Extract the [x, y] coordinate from the center of the cell holding the provided text.  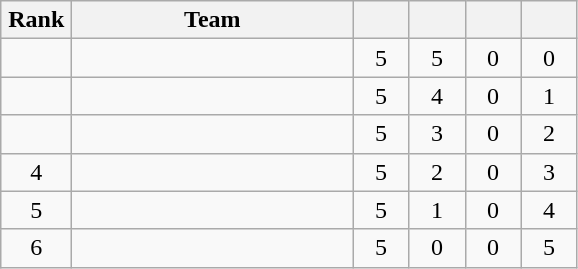
6 [36, 248]
Team [212, 20]
Rank [36, 20]
